Return the [x, y] coordinate for the center point of the cell that contains the specified text.  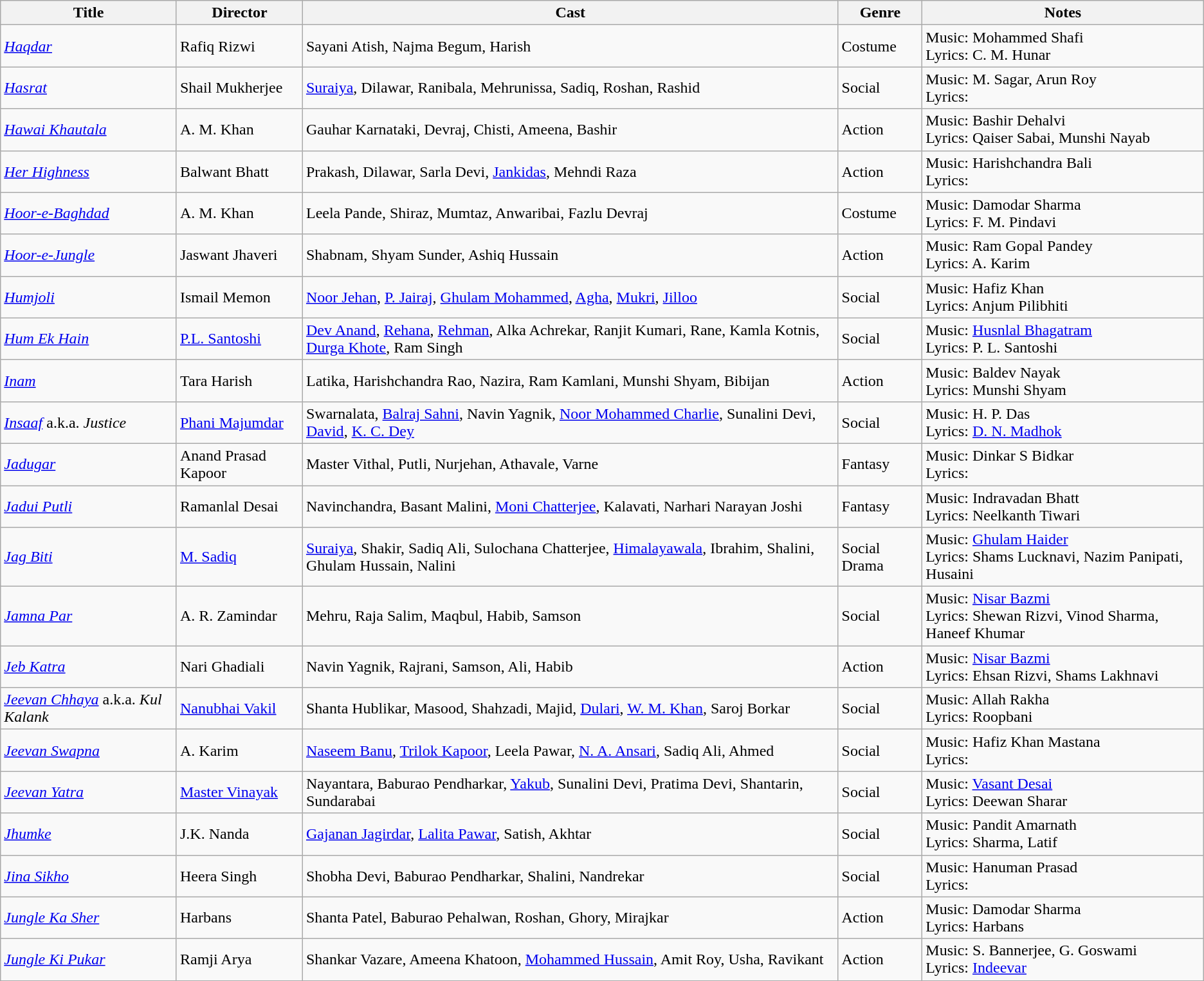
Tara Harish [239, 381]
Naseem Banu, Trilok Kapoor, Leela Pawar, N. A. Ansari, Sadiq Ali, Ahmed [570, 750]
Hum Ek Hain [89, 338]
J.K. Nanda [239, 834]
Music: Allah RakhaLyrics: Roopbani [1063, 709]
Music: Dinkar S BidkarLyrics: [1063, 464]
Music: Hafiz Khan MastanaLyrics: [1063, 750]
Insaaf a.k.a. Justice [89, 422]
Jaswant Jhaveri [239, 255]
Balwant Bhatt [239, 171]
Music: H. P. DasLyrics: D. N. Madhok [1063, 422]
Music: Nisar BazmiLyrics: Shewan Rizvi, Vinod Sharma, Haneef Khumar [1063, 616]
Music: M. Sagar, Arun RoyLyrics: [1063, 87]
Mehru, Raja Salim, Maqbul, Habib, Samson [570, 616]
Music: S. Bannerjee, G. GoswamiLyrics: Indeevar [1063, 960]
Music: Pandit AmarnathLyrics: Sharma, Latif [1063, 834]
Humjoli [89, 297]
Latika, Harishchandra Rao, Nazira, Ram Kamlani, Munshi Shyam, Bibijan [570, 381]
Gajanan Jagirdar, Lalita Pawar, Satish, Akhtar [570, 834]
Shail Mukherjee [239, 87]
Nayantara, Baburao Pendharkar, Yakub, Sunalini Devi, Pratima Devi, Shantarin, Sundarabai [570, 793]
Shankar Vazare, Ameena Khatoon, Mohammed Hussain, Amit Roy, Usha, Ravikant [570, 960]
Jeevan Chhaya a.k.a. Kul Kalank [89, 709]
Shabnam, Shyam Sunder, Ashiq Hussain [570, 255]
Hoor-e-Jungle [89, 255]
Jungle Ka Sher [89, 917]
Music: Hafiz KhanLyrics: Anjum Pilibhiti [1063, 297]
Cast [570, 13]
Jeb Katra [89, 666]
Jadui Putli [89, 506]
Jag Biti [89, 557]
Music: Damodar SharmaLyrics: Harbans [1063, 917]
Dev Anand, Rehana, Rehman, Alka Achrekar, Ranjit Kumari, Rane, Kamla Kotnis, Durga Khote, Ram Singh [570, 338]
Music: Nisar BazmiLyrics: Ehsan Rizvi, Shams Lakhnavi [1063, 666]
Heera Singh [239, 876]
Music: Damodar SharmaLyrics: F. M. Pindavi [1063, 214]
Music: Indravadan BhattLyrics: Neelkanth Tiwari [1063, 506]
Leela Pande, Shiraz, Mumtaz, Anwaribai, Fazlu Devraj [570, 214]
Music: Mohammed ShafiLyrics: C. M. Hunar [1063, 46]
Inam [89, 381]
Title [89, 13]
Navinchandra, Basant Malini, Moni Chatterjee, Kalavati, Narhari Narayan Joshi [570, 506]
Music: Harishchandra BaliLyrics: [1063, 171]
Music: Vasant DesaiLyrics: Deewan Sharar [1063, 793]
Shanta Hublikar, Masood, Shahzadi, Majid, Dulari, W. M. Khan, Saroj Borkar [570, 709]
Navin Yagnik, Rajrani, Samson, Ali, Habib [570, 666]
Nari Ghadiali [239, 666]
Master Vithal, Putli, Nurjehan, Athavale, Varne [570, 464]
Jeevan Yatra [89, 793]
Prakash, Dilawar, Sarla Devi, Jankidas, Mehndi Raza [570, 171]
Hasrat [89, 87]
Genre [880, 13]
Jadugar [89, 464]
Ramanlal Desai [239, 506]
Harbans [239, 917]
Her Highness [89, 171]
Anand Prasad Kapoor [239, 464]
Shanta Patel, Baburao Pehalwan, Roshan, Ghory, Mirajkar [570, 917]
Swarnalata, Balraj Sahni, Navin Yagnik, Noor Mohammed Charlie, Sunalini Devi, David, K. C. Dey [570, 422]
Music: Husnlal BhagatramLyrics: P. L. Santoshi [1063, 338]
M. Sadiq [239, 557]
A. R. Zamindar [239, 616]
A. Karim [239, 750]
Ramji Arya [239, 960]
Sayani Atish, Najma Begum, Harish [570, 46]
P.L. Santoshi [239, 338]
Music: Bashir DehalviLyrics: Qaiser Sabai, Munshi Nayab [1063, 130]
Hawai Khautala [89, 130]
Notes [1063, 13]
Rafiq Rizwi [239, 46]
Jungle Ki Pukar [89, 960]
Suraiya, Shakir, Sadiq Ali, Sulochana Chatterjee, Himalayawala, Ibrahim, Shalini, Ghulam Hussain, Nalini [570, 557]
Noor Jehan, P. Jairaj, Ghulam Mohammed, Agha, Mukri, Jilloo [570, 297]
Jamna Par [89, 616]
Ismail Memon [239, 297]
Music: Ram Gopal PandeyLyrics: A. Karim [1063, 255]
Haqdar [89, 46]
Music: Hanuman PrasadLyrics: [1063, 876]
Master Vinayak [239, 793]
Music: Ghulam HaiderLyrics: Shams Lucknavi, Nazim Panipati, Husaini [1063, 557]
Social Drama [880, 557]
Jina Sikho [89, 876]
Gauhar Karnataki, Devraj, Chisti, Ameena, Bashir [570, 130]
Nanubhai Vakil [239, 709]
Phani Majumdar [239, 422]
Suraiya, Dilawar, Ranibala, Mehrunissa, Sadiq, Roshan, Rashid [570, 87]
Jhumke [89, 834]
Shobha Devi, Baburao Pendharkar, Shalini, Nandrekar [570, 876]
Jeevan Swapna [89, 750]
Director [239, 13]
Music: Baldev NayakLyrics: Munshi Shyam [1063, 381]
Hoor-e-Baghdad [89, 214]
